Determine the [X, Y] coordinate at the center of the cell enclosing the given text.  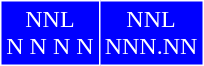
NNLNNN.NN [151, 34]
NNLN N N N [50, 34]
